From the cell containing the given text, extract its center point as [x, y] coordinate. 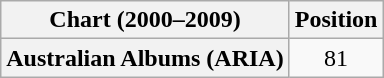
Chart (2000–2009) [145, 20]
81 [336, 58]
Australian Albums (ARIA) [145, 58]
Position [336, 20]
